Scan for the cell matching the given text and deliver its (X, Y) coordinate at center. 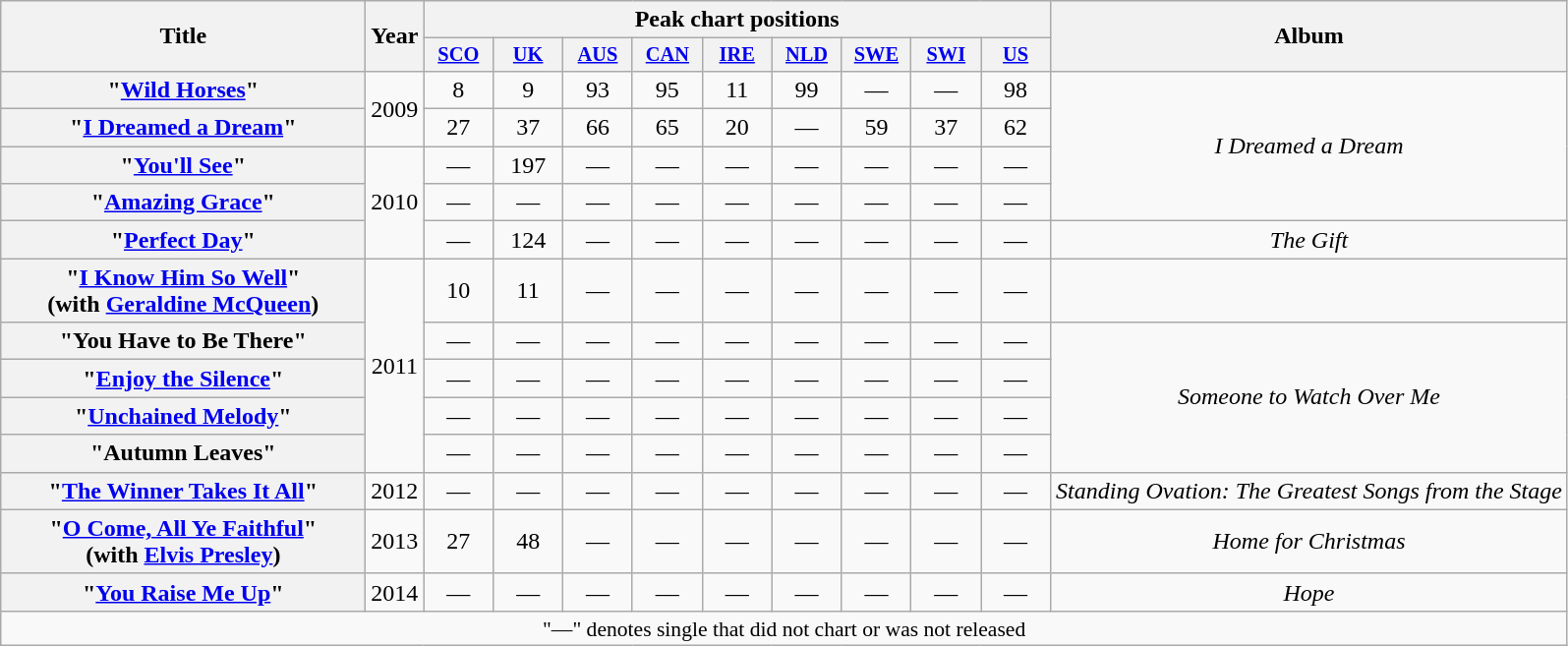
Standing Ovation: The Greatest Songs from the Stage (1309, 491)
2009 (395, 108)
"The Winner Takes It All" (183, 491)
Someone to Watch Over Me (1309, 397)
66 (598, 128)
I Dreamed a Dream (1309, 146)
"Autumn Leaves" (183, 453)
UK (529, 55)
10 (458, 291)
"Enjoy the Silence" (183, 379)
20 (737, 128)
2012 (395, 491)
AUS (598, 55)
NLD (806, 55)
SWE (877, 55)
Title (183, 36)
"O Come, All Ye Faithful"(with Elvis Presley) (183, 541)
CAN (667, 55)
98 (1016, 89)
2011 (395, 366)
"Wild Horses" (183, 89)
93 (598, 89)
59 (877, 128)
99 (806, 89)
Peak chart positions (737, 20)
2014 (395, 592)
48 (529, 541)
9 (529, 89)
"You Have to Be There" (183, 341)
"Amazing Grace" (183, 203)
62 (1016, 128)
Year (395, 36)
2013 (395, 541)
8 (458, 89)
95 (667, 89)
"I Know Him So Well"(with Geraldine McQueen) (183, 291)
Hope (1309, 592)
Home for Christmas (1309, 541)
197 (529, 165)
The Gift (1309, 240)
2010 (395, 203)
"Unchained Melody" (183, 416)
"—" denotes single that did not chart or was not released (784, 628)
"I Dreamed a Dream" (183, 128)
IRE (737, 55)
Album (1309, 36)
US (1016, 55)
SWI (946, 55)
65 (667, 128)
"You Raise Me Up" (183, 592)
"Perfect Day" (183, 240)
124 (529, 240)
"You'll See" (183, 165)
SCO (458, 55)
